Determine the [X, Y] coordinate at the center of the cell enclosing the given text.  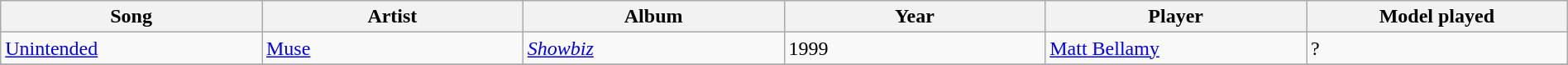
Song [131, 17]
Album [653, 17]
? [1437, 48]
Model played [1437, 17]
Matt Bellamy [1176, 48]
Showbiz [653, 48]
1999 [915, 48]
Muse [392, 48]
Unintended [131, 48]
Artist [392, 17]
Player [1176, 17]
Year [915, 17]
